Find where the given text appears and provide that cell's center as [x, y] coordinate. 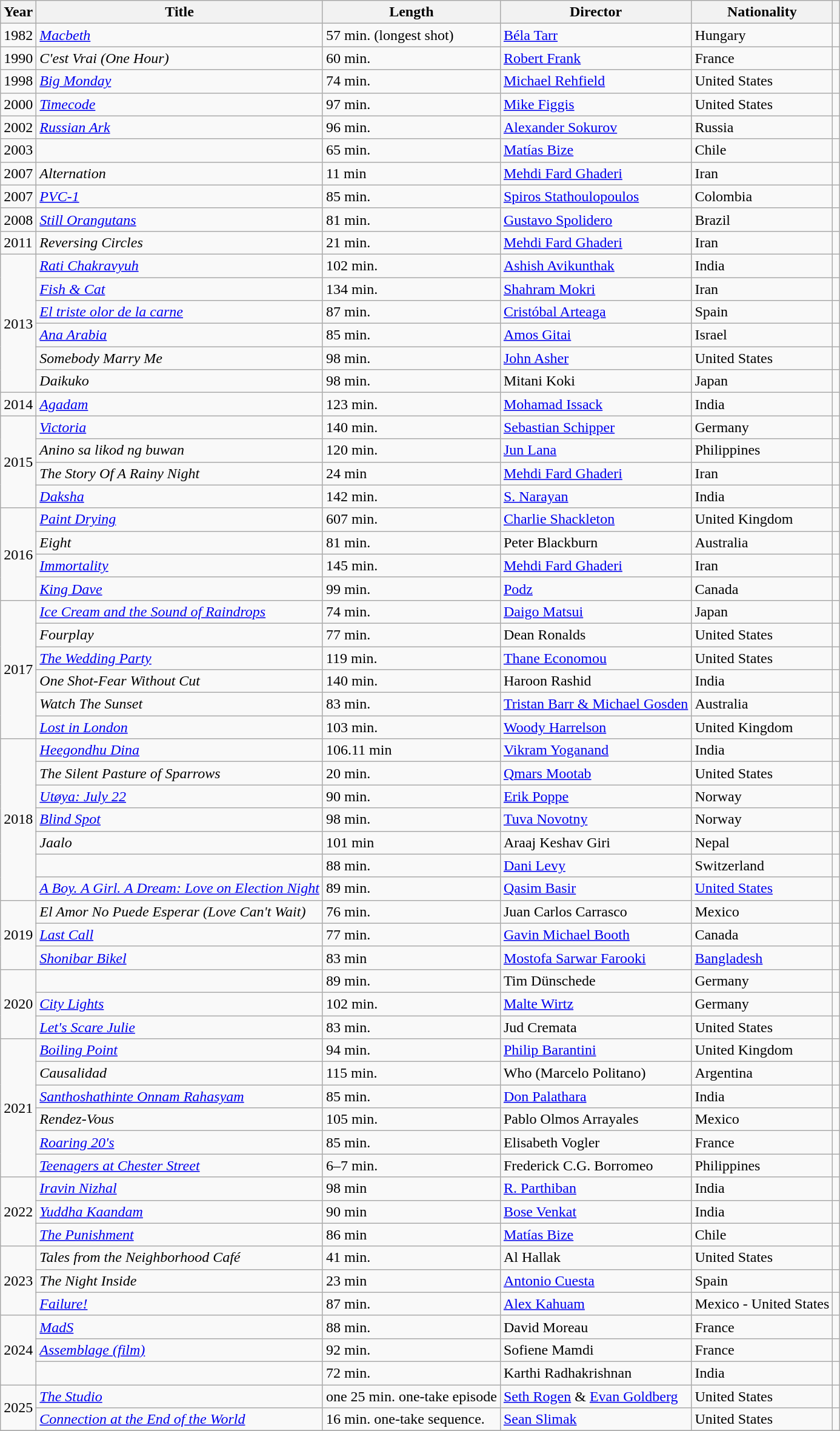
Gustavo Spolidero [595, 219]
Timecode [179, 104]
Fish & Cat [179, 289]
72 min. [411, 1373]
Sebastian Schipper [595, 427]
Shahram Mokri [595, 289]
123 min. [411, 404]
2002 [18, 127]
Malte Wirtz [595, 1004]
119 min. [411, 658]
Fourplay [179, 635]
Nationality [762, 12]
Nepal [762, 842]
Juan Carlos Carrasco [595, 912]
607 min. [411, 519]
Karthi Radhakrishnan [595, 1373]
Bose Venkat [595, 1212]
96 min. [411, 127]
90 min. [411, 796]
Boiling Point [179, 1050]
2021 [18, 1108]
Peter Blackburn [595, 542]
Thane Economou [595, 658]
Sofiene Mamdi [595, 1350]
2013 [18, 323]
98 min [411, 1189]
Teenagers at Chester Street [179, 1166]
Macbeth [179, 35]
Yuddha Kaandam [179, 1212]
Vikram Yoganand [595, 750]
Ashish Avikunthak [595, 265]
Antonio Cuesta [595, 1281]
MadS [179, 1327]
2019 [18, 935]
2020 [18, 1004]
2016 [18, 554]
Podz [595, 589]
115 min. [411, 1073]
Mexico - United States [762, 1304]
Sean Slimak [595, 1419]
Tales from the Neighborhood Café [179, 1258]
Gavin Michael Booth [595, 935]
Utøya: July 22 [179, 796]
92 min. [411, 1350]
Robert Frank [595, 58]
2003 [18, 150]
2015 [18, 462]
The Wedding Party [179, 658]
Bangladesh [762, 958]
Russia [762, 127]
Immortality [179, 565]
Jun Lana [595, 450]
The Studio [179, 1396]
Causalidad [179, 1073]
83 min [411, 958]
Switzerland [762, 866]
142 min. [411, 496]
The Story Of A Rainy Night [179, 473]
Ana Arabia [179, 335]
2023 [18, 1281]
Santhoshathinte Onnam Rahasyam [179, 1096]
Cristóbal Arteaga [595, 312]
Let's Scare Julie [179, 1027]
Iravin Nizhal [179, 1189]
Alex Kahuam [595, 1304]
20 min. [411, 773]
Tim Dünschede [595, 981]
105 min. [411, 1119]
The Silent Pasture of Sparrows [179, 773]
Mitani Koki [595, 381]
Lost in London [179, 727]
Jaalo [179, 842]
Philip Barantini [595, 1050]
one 25 min. one-take episode [411, 1396]
Russian Ark [179, 127]
Brazil [762, 219]
Paint Drying [179, 519]
97 min. [411, 104]
Ice Cream and the Sound of Raindrops [179, 612]
2024 [18, 1350]
Big Monday [179, 81]
Victoria [179, 427]
Don Palathara [595, 1096]
2014 [18, 404]
Argentina [762, 1073]
Mostofa Sarwar Farooki [595, 958]
The Night Inside [179, 1281]
Rendez-Vous [179, 1119]
A Boy. A Girl. A Dream: Love on Election Night [179, 889]
99 min. [411, 589]
King Dave [179, 589]
Roaring 20's [179, 1142]
Rati Chakravyuh [179, 265]
Daikuko [179, 381]
John Asher [595, 358]
PVC-1 [179, 196]
Alexander Sokurov [595, 127]
60 min. [411, 58]
Woody Harrelson [595, 727]
Anino sa likod ng buwan [179, 450]
Daigo Matsui [595, 612]
The Punishment [179, 1235]
Title [179, 12]
Director [595, 12]
One Shot-Fear Without Cut [179, 681]
76 min. [411, 912]
2018 [18, 819]
24 min [411, 473]
2017 [18, 669]
Who (Marcelo Politano) [595, 1073]
6–7 min. [411, 1166]
Still Orangutans [179, 219]
Charlie Shackleton [595, 519]
86 min [411, 1235]
Last Call [179, 935]
2011 [18, 242]
David Moreau [595, 1327]
Somebody Marry Me [179, 358]
Dean Ronalds [595, 635]
Connection at the End of the World [179, 1419]
16 min. one-take sequence. [411, 1419]
Qasim Basir [595, 889]
1982 [18, 35]
Araaj Keshav Giri [595, 842]
Blind Spot [179, 819]
Eight [179, 542]
S. Narayan [595, 496]
El triste olor de la carne [179, 312]
Al Hallak [595, 1258]
Tuva Novotny [595, 819]
Mike Figgis [595, 104]
Mohamad Issack [595, 404]
City Lights [179, 1004]
Failure! [179, 1304]
Colombia [762, 196]
Béla Tarr [595, 35]
Year [18, 12]
Michael Rehfield [595, 81]
Watch The Sunset [179, 704]
Elisabeth Vogler [595, 1142]
Daksha [179, 496]
Shonibar Bikel [179, 958]
11 min [411, 173]
90 min [411, 1212]
Jud Cremata [595, 1027]
Spiros Stathoulopoulos [595, 196]
Amos Gitai [595, 335]
Qmars Mootab [595, 773]
2025 [18, 1407]
Haroon Rashid [595, 681]
2022 [18, 1212]
101 min [411, 842]
2008 [18, 219]
94 min. [411, 1050]
2000 [18, 104]
C'est Vrai (One Hour) [179, 58]
Pablo Olmos Arrayales [595, 1119]
57 min. (longest shot) [411, 35]
1990 [18, 58]
Reversing Circles [179, 242]
103 min. [411, 727]
Agadam [179, 404]
El Amor No Puede Esperar (Love Can't Wait) [179, 912]
R. Parthiban [595, 1189]
Israel [762, 335]
120 min. [411, 450]
Seth Rogen & Evan Goldberg [595, 1396]
Heegondhu Dina [179, 750]
Erik Poppe [595, 796]
21 min. [411, 242]
1998 [18, 81]
41 min. [411, 1258]
23 min [411, 1281]
134 min. [411, 289]
Length [411, 12]
Assemblage (film) [179, 1350]
Hungary [762, 35]
Frederick C.G. Borromeo [595, 1166]
Tristan Barr & Michael Gosden [595, 704]
145 min. [411, 565]
Dani Levy [595, 866]
65 min. [411, 150]
106.11 min [411, 750]
Alternation [179, 173]
